From the cell containing the given text, extract its center point as (X, Y) coordinate. 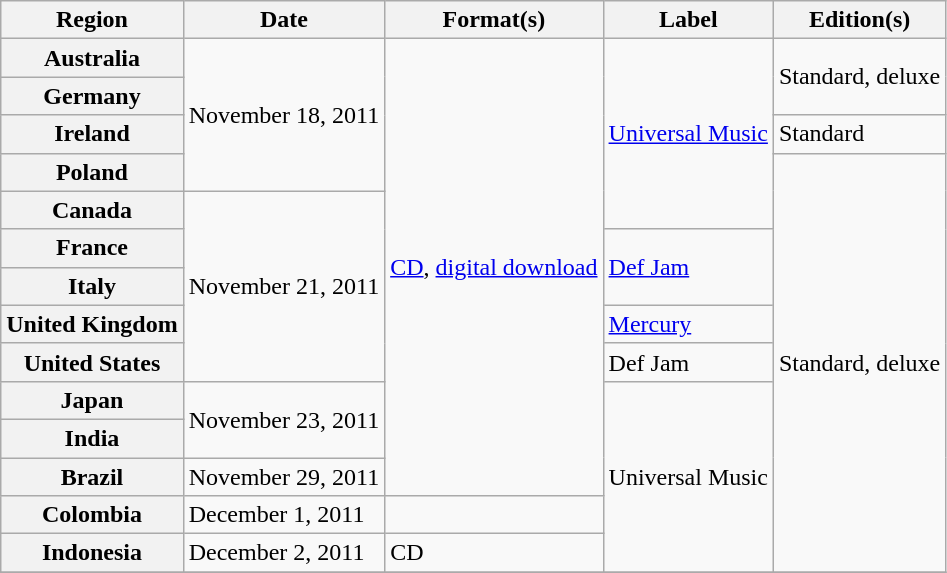
Date (284, 20)
Canada (92, 210)
Edition(s) (859, 20)
Italy (92, 286)
December 2, 2011 (284, 553)
November 21, 2011 (284, 286)
Format(s) (494, 20)
Japan (92, 400)
United States (92, 362)
November 23, 2011 (284, 419)
Mercury (688, 324)
Germany (92, 96)
United Kingdom (92, 324)
Region (92, 20)
Standard (859, 134)
Colombia (92, 515)
November 29, 2011 (284, 477)
Indonesia (92, 553)
France (92, 248)
India (92, 438)
CD, digital download (494, 268)
Poland (92, 172)
Australia (92, 58)
November 18, 2011 (284, 115)
December 1, 2011 (284, 515)
Brazil (92, 477)
Ireland (92, 134)
Label (688, 20)
CD (494, 553)
